Output the [X, Y] coordinate of the center of the cell containing the given text.  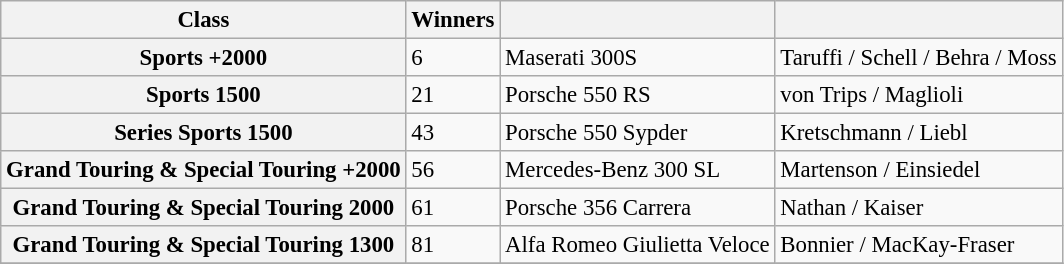
Class [204, 20]
Grand Touring & Special Touring 1300 [204, 245]
Winners [453, 20]
Sports +2000 [204, 58]
Grand Touring & Special Touring 2000 [204, 208]
Alfa Romeo Giulietta Veloce [638, 245]
Mercedes-Benz 300 SL [638, 170]
Maserati 300S [638, 58]
Nathan / Kaiser [918, 208]
6 [453, 58]
81 [453, 245]
Martenson / Einsiedel [918, 170]
21 [453, 95]
Sports 1500 [204, 95]
61 [453, 208]
Kretschmann / Liebl [918, 133]
Porsche 356 Carrera [638, 208]
Porsche 550 RS [638, 95]
43 [453, 133]
Series Sports 1500 [204, 133]
Bonnier / MacKay-Fraser [918, 245]
Grand Touring & Special Touring +2000 [204, 170]
56 [453, 170]
von Trips / Maglioli [918, 95]
Porsche 550 Sypder [638, 133]
Taruffi / Schell / Behra / Moss [918, 58]
